Determine the (X, Y) coordinate at the center of the cell enclosing the given text.  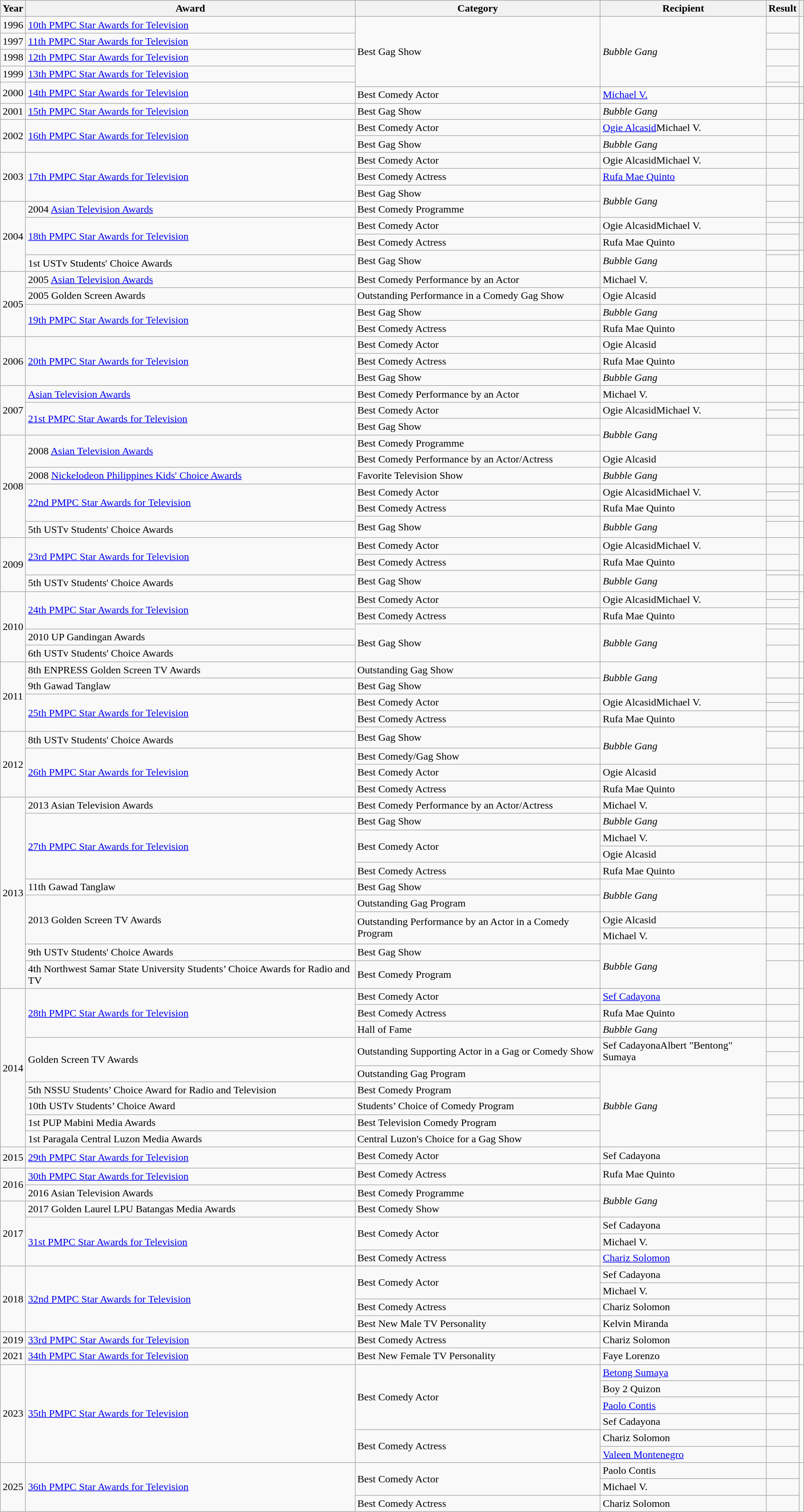
Best Comedy/Gag Show (478, 756)
2007 (13, 410)
Central Luzon's Choice for a Gag Show (478, 1139)
Best New Male TV Personality (478, 1323)
Faye Lorenzo (683, 1356)
2014 (13, 1068)
Hall of Fame (478, 1029)
1st USTv Students' Choice Awards (191, 263)
Kelvin Miranda (683, 1323)
2006 (13, 361)
Recipient (683, 9)
2019 (13, 1340)
2003 (13, 176)
2012 (13, 764)
2017 Golden Laurel LPU Batangas Media Awards (191, 1209)
1997 (13, 41)
2011 (13, 697)
Sef CadayonaAlbert "Bentong" Sumaya (683, 1051)
24th PMPC Star Awards for Television (191, 610)
32nd PMPC Star Awards for Television (191, 1299)
2025 (13, 1487)
2015 (13, 1158)
2010 (13, 626)
2018 (13, 1299)
2013 (13, 893)
11th PMPC Star Awards for Television (191, 41)
2010 UP Gandingan Awards (191, 637)
1999 (13, 74)
26th PMPC Star Awards for Television (191, 773)
Award (191, 9)
2000 (13, 93)
33rd PMPC Star Awards for Television (191, 1340)
28th PMPC Star Awards for Television (191, 1013)
2004 (13, 236)
2017 (13, 1234)
13th PMPC Star Awards for Television (191, 74)
2009 (13, 564)
19th PMPC Star Awards for Television (191, 320)
22nd PMPC Star Awards for Television (191, 502)
2023 (13, 1413)
4th Northwest Samar State University Students’ Choice Awards for Radio and TV (191, 975)
Best Comedy Show (478, 1209)
2013 Golden Screen TV Awards (191, 919)
Favorite Television Show (478, 476)
9th USTv Students' Choice Awards (191, 952)
23rd PMPC Star Awards for Television (191, 557)
2004 Asian Television Awards (191, 210)
18th PMPC Star Awards for Television (191, 236)
Boy 2 Quizon (683, 1389)
8th ENPRESS Golden Screen TV Awards (191, 669)
2016 (13, 1184)
Outstanding Performance in a Comedy Gag Show (478, 296)
2005 Golden Screen Awards (191, 296)
1st Paragala Central Luzon Media Awards (191, 1139)
31st PMPC Star Awards for Television (191, 1242)
9th Gawad Tanglaw (191, 686)
Students’ Choice of Comedy Program (478, 1106)
Best New Female TV Personality (478, 1356)
Outstanding Supporting Actor in a Gag or Comedy Show (478, 1051)
2008 Asian Television Awards (191, 451)
2021 (13, 1356)
25th PMPC Star Awards for Television (191, 713)
27th PMPC Star Awards for Television (191, 846)
2005 (13, 304)
35th PMPC Star Awards for Television (191, 1413)
2002 (13, 136)
34th PMPC Star Awards for Television (191, 1356)
16th PMPC Star Awards for Television (191, 136)
Best Television Comedy Program (478, 1123)
Category (478, 9)
5th NSSU Students’ Choice Award for Radio and Television (191, 1090)
14th PMPC Star Awards for Television (191, 93)
Outstanding Gag Show (478, 669)
8th USTv Students' Choice Awards (191, 740)
17th PMPC Star Awards for Television (191, 176)
1996 (13, 25)
Betong Sumaya (683, 1372)
30th PMPC Star Awards for Television (191, 1176)
Result (783, 9)
2008 Nickelodeon Philippines Kids' Choice Awards (191, 476)
10th USTv Students’ Choice Award (191, 1106)
10th PMPC Star Awards for Television (191, 25)
2005 Asian Television Awards (191, 280)
11th Gawad Tanglaw (191, 887)
2013 Asian Television Awards (191, 805)
2016 Asian Television Awards (191, 1193)
1998 (13, 58)
Year (13, 9)
20th PMPC Star Awards for Television (191, 361)
21st PMPC Star Awards for Television (191, 418)
6th USTv Students' Choice Awards (191, 653)
Golden Screen TV Awards (191, 1060)
29th PMPC Star Awards for Television (191, 1158)
12th PMPC Star Awards for Television (191, 58)
Valeen Montenegro (683, 1454)
15th PMPC Star Awards for Television (191, 111)
Asian Television Awards (191, 394)
2008 (13, 486)
36th PMPC Star Awards for Television (191, 1487)
2001 (13, 111)
Outstanding Performance by an Actor in a Comedy Program (478, 928)
1st PUP Mabini Media Awards (191, 1123)
